Pinpoint the cell where the given text exists, returning its (x, y) midpoint coordinate. 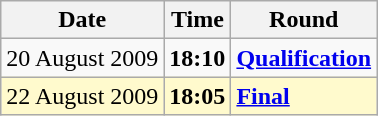
Qualification (304, 58)
20 August 2009 (82, 58)
Date (82, 20)
Time (198, 20)
22 August 2009 (82, 96)
Final (304, 96)
18:10 (198, 58)
18:05 (198, 96)
Round (304, 20)
